Extract the [x, y] coordinate from the center of the cell holding the provided text.  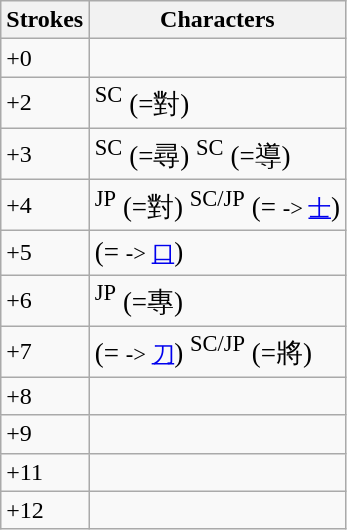
+0 [45, 58]
+6 [45, 300]
JP (=專) [218, 300]
Characters [218, 20]
(= -> 口) [218, 253]
+2 [45, 102]
+7 [45, 352]
JP (=對) SC/JP (= -> 士) [218, 204]
+3 [45, 154]
+9 [45, 434]
+8 [45, 396]
SC (=對) [218, 102]
Strokes [45, 20]
+4 [45, 204]
(= -> 刀) SC/JP (=將) [218, 352]
+5 [45, 253]
+12 [45, 510]
SC (=尋) SC (=導) [218, 154]
+11 [45, 472]
